Return the (x, y) coordinate for the center point of the cell that contains the specified text.  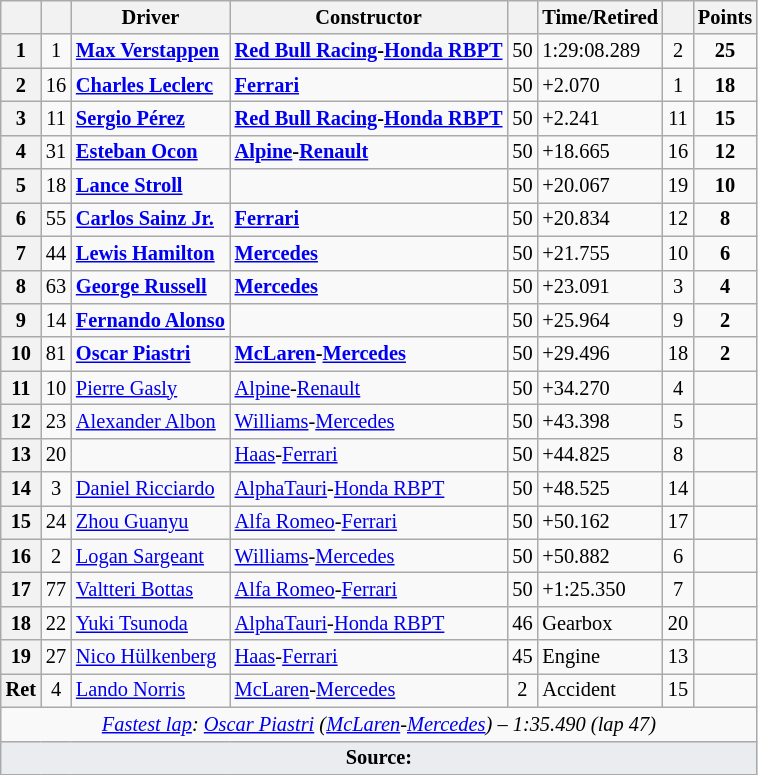
Fastest lap: Oscar Piastri (McLaren-Mercedes) – 1:35.490 (lap 47) (379, 724)
+18.665 (600, 152)
25 (725, 51)
23 (56, 421)
Nico Hülkenberg (150, 657)
+48.525 (600, 489)
Gearbox (600, 623)
Daniel Ricciardo (150, 489)
+21.755 (600, 253)
Sergio Pérez (150, 118)
+20.834 (600, 219)
Engine (600, 657)
Pierre Gasly (150, 388)
+25.964 (600, 320)
27 (56, 657)
+29.496 (600, 354)
63 (56, 287)
55 (56, 219)
+50.162 (600, 522)
Valtteri Bottas (150, 589)
+20.067 (600, 186)
+2.070 (600, 85)
Esteban Ocon (150, 152)
George Russell (150, 287)
+50.882 (600, 556)
Constructor (369, 17)
Accident (600, 690)
+23.091 (600, 287)
Driver (150, 17)
Source: (379, 758)
Carlos Sainz Jr. (150, 219)
24 (56, 522)
45 (522, 657)
+2.241 (600, 118)
Charles Leclerc (150, 85)
Oscar Piastri (150, 354)
+44.825 (600, 455)
46 (522, 623)
1:29:08.289 (600, 51)
Points (725, 17)
+43.398 (600, 421)
Lewis Hamilton (150, 253)
44 (56, 253)
31 (56, 152)
Logan Sargeant (150, 556)
81 (56, 354)
Fernando Alonso (150, 320)
+34.270 (600, 388)
Ret (21, 690)
22 (56, 623)
Yuki Tsunoda (150, 623)
77 (56, 589)
Lance Stroll (150, 186)
Zhou Guanyu (150, 522)
Lando Norris (150, 690)
Time/Retired (600, 17)
+1:25.350 (600, 589)
Alexander Albon (150, 421)
Max Verstappen (150, 51)
